Scan for the cell matching the given text and deliver its [X, Y] coordinate at center. 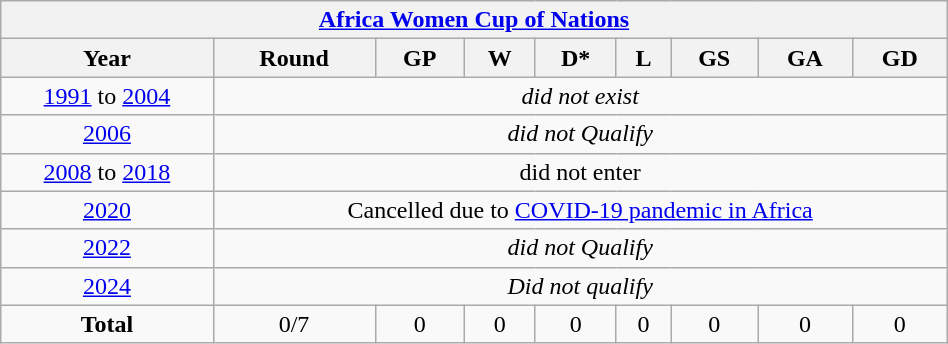
2008 to 2018 [107, 172]
GD [900, 58]
GP [420, 58]
2022 [107, 248]
2020 [107, 210]
Round [294, 58]
Africa Women Cup of Nations [474, 20]
did not enter [580, 172]
GS [714, 58]
Year [107, 58]
1991 to 2004 [107, 96]
2006 [107, 134]
Did not qualify [580, 286]
GA [806, 58]
0/7 [294, 324]
D* [576, 58]
W [500, 58]
2024 [107, 286]
L [643, 58]
did not exist [580, 96]
Total [107, 324]
Cancelled due to COVID-19 pandemic in Africa [580, 210]
